Extract the (x, y) coordinate from the center of the cell holding the provided text.  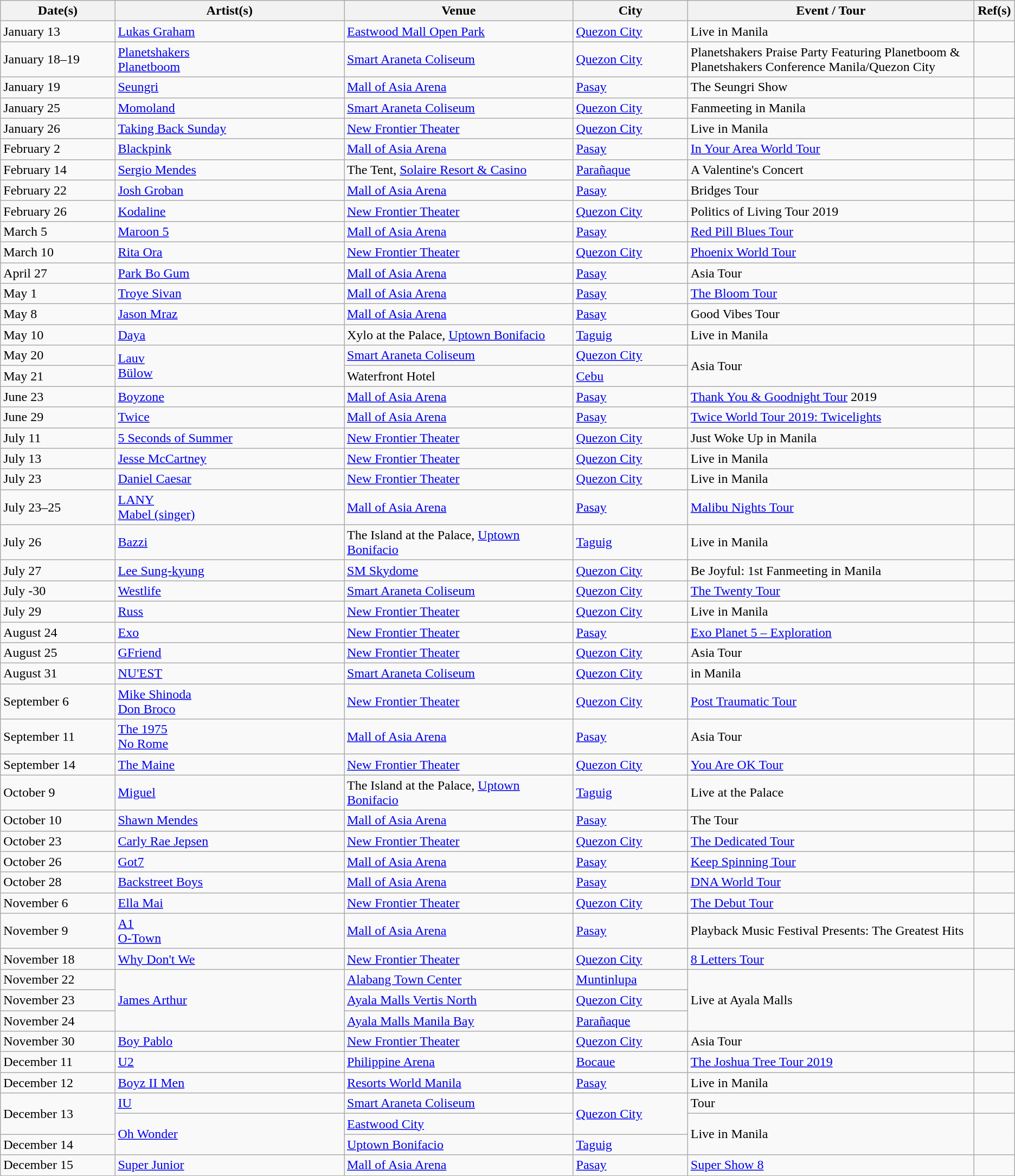
The Tent, Solaire Resort & Casino (459, 170)
The 1975No Rome (230, 737)
Planetshakers Praise Party Featuring Planetboom & Planetshakers Conference Manila/Quezon City (831, 60)
Ella Mai (230, 903)
IU (230, 1103)
May 20 (57, 356)
December 15 (57, 1165)
Troye Sivan (230, 294)
March 10 (57, 252)
July 23–25 (57, 507)
February 14 (57, 170)
Just Woke Up in Manila (831, 438)
Bridges Tour (831, 190)
January 25 (57, 108)
8 Letters Tour (831, 959)
The Twenty Tour (831, 591)
Daniel Caesar (230, 479)
July 26 (57, 542)
U2 (230, 1062)
Be Joyful: 1st Fanmeeting in Manila (831, 570)
Live at the Palace (831, 792)
The Seungri Show (831, 87)
Park Bo Gum (230, 273)
November 30 (57, 1042)
Waterfront Hotel (459, 376)
In Your Area World Tour (831, 149)
November 23 (57, 1000)
Boy Pablo (230, 1042)
December 12 (57, 1083)
October 9 (57, 792)
Malibu Nights Tour (831, 507)
Date(s) (57, 11)
Miguel (230, 792)
January 26 (57, 128)
Maroon 5 (230, 231)
Politics of Living Tour 2019 (831, 211)
May 8 (57, 314)
Resorts World Manila (459, 1083)
November 18 (57, 959)
The Debut Tour (831, 903)
Xylo at the Palace, Uptown Bonifacio (459, 335)
January 13 (57, 31)
Bazzi (230, 542)
June 23 (57, 397)
Alabang Town Center (459, 979)
July 23 (57, 479)
Lee Sung-kyung (230, 570)
July 29 (57, 611)
Super Show 8 (831, 1165)
February 2 (57, 149)
James Arthur (230, 1000)
December 13 (57, 1114)
Westlife (230, 591)
A1O-Town (230, 931)
Why Don't We (230, 959)
Ayala Malls Manila Bay (459, 1020)
March 5 (57, 231)
May 10 (57, 335)
Cebu (630, 376)
Josh Groban (230, 190)
Sergio Mendes (230, 170)
Jason Mraz (230, 314)
May 1 (57, 294)
Uptown Bonifacio (459, 1145)
July -30 (57, 591)
December 11 (57, 1062)
Got7 (230, 862)
February 26 (57, 211)
Eastwood Mall Open Park (459, 31)
October 26 (57, 862)
A Valentine's Concert (831, 170)
November 9 (57, 931)
LauvBülow (230, 366)
Kodaline (230, 211)
August 25 (57, 653)
Jesse McCartney (230, 458)
Tour (831, 1103)
Lukas Graham (230, 31)
Oh Wonder (230, 1134)
Fanmeeting in Manila (831, 108)
Phoenix World Tour (831, 252)
Daya (230, 335)
DNA World Tour (831, 882)
Twice (230, 417)
Boyzone (230, 397)
Blackpink (230, 149)
LANYMabel (singer) (230, 507)
Thank You & Goodnight Tour 2019 (831, 397)
August 24 (57, 632)
Exo Planet 5 – Exploration (831, 632)
Bocaue (630, 1062)
PlanetshakersPlanetboom (230, 60)
Mike ShinodaDon Broco (230, 701)
The Maine (230, 765)
Backstreet Boys (230, 882)
Philippine Arena (459, 1062)
May 21 (57, 376)
November 22 (57, 979)
NU'EST (230, 674)
Seungri (230, 87)
Carly Rae Jepsen (230, 841)
The Dedicated Tour (831, 841)
You Are OK Tour (831, 765)
September 6 (57, 701)
Momoland (230, 108)
Playback Music Festival Presents: The Greatest Hits (831, 931)
The Joshua Tree Tour 2019 (831, 1062)
October 23 (57, 841)
Live at Ayala Malls (831, 1000)
Russ (230, 611)
November 6 (57, 903)
The Bloom Tour (831, 294)
Keep Spinning Tour (831, 862)
July 27 (57, 570)
August 31 (57, 674)
Good Vibes Tour (831, 314)
February 22 (57, 190)
Muntinlupa (630, 979)
July 13 (57, 458)
Boyz II Men (230, 1083)
October 28 (57, 882)
Rita Ora (230, 252)
October 10 (57, 820)
5 Seconds of Summer (230, 438)
GFriend (230, 653)
April 27 (57, 273)
November 24 (57, 1020)
Eastwood City (459, 1124)
July 11 (57, 438)
Venue (459, 11)
SM Skydome (459, 570)
in Manila (831, 674)
December 14 (57, 1145)
Super Junior (230, 1165)
City (630, 11)
Ref(s) (994, 11)
Red Pill Blues Tour (831, 231)
Artist(s) (230, 11)
Shawn Mendes (230, 820)
Ayala Malls Vertis North (459, 1000)
Event / Tour (831, 11)
January 18–19 (57, 60)
Exo (230, 632)
September 11 (57, 737)
Post Traumatic Tour (831, 701)
September 14 (57, 765)
The Tour (831, 820)
Twice World Tour 2019: Twicelights (831, 417)
January 19 (57, 87)
Taking Back Sunday (230, 128)
June 29 (57, 417)
